Identify which cell holds the provided text, then report its (X, Y) central coordinate. 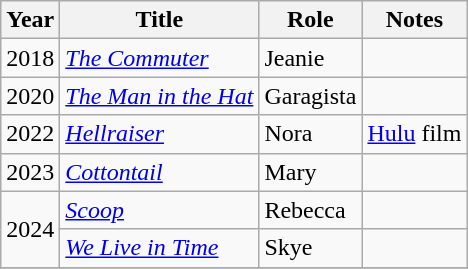
2018 (30, 58)
Jeanie (310, 58)
The Man in the Hat (160, 96)
Cottontail (160, 172)
Nora (310, 134)
2022 (30, 134)
2024 (30, 229)
Notes (414, 20)
Scoop (160, 210)
Year (30, 20)
Title (160, 20)
Role (310, 20)
Hulu film (414, 134)
Garagista (310, 96)
Hellraiser (160, 134)
We Live in Time (160, 248)
Skye (310, 248)
2023 (30, 172)
The Commuter (160, 58)
2020 (30, 96)
Rebecca (310, 210)
Mary (310, 172)
